Return (x, y) of the center of cell containing provided text 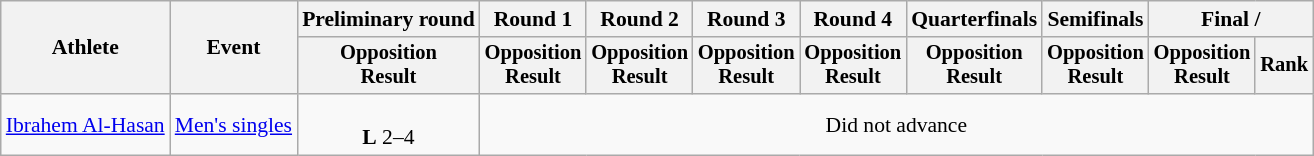
Final / (1231, 19)
Semifinals (1096, 19)
Rank (1284, 66)
Did not advance (896, 124)
Round 1 (534, 19)
Round 3 (746, 19)
Round 2 (640, 19)
Quarterfinals (974, 19)
Ibrahem Al-Hasan (86, 124)
L 2–4 (388, 124)
Athlete (86, 48)
Men's singles (234, 124)
Preliminary round (388, 19)
Round 4 (854, 19)
Event (234, 48)
